Output the (x, y) coordinate of the center of the cell containing the given text.  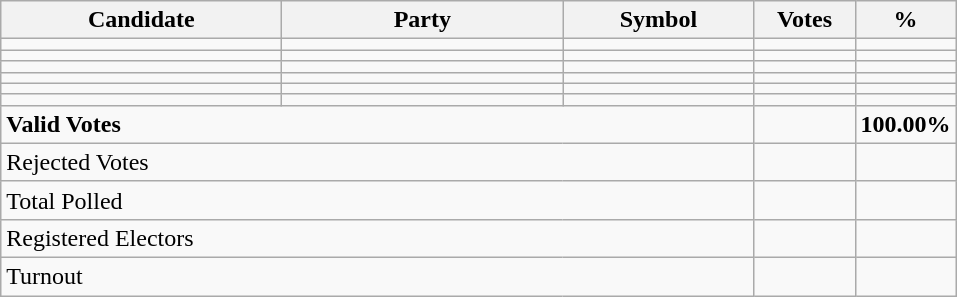
100.00% (906, 124)
Registered Electors (378, 238)
Rejected Votes (378, 162)
Turnout (378, 276)
Candidate (142, 20)
Total Polled (378, 200)
% (906, 20)
Party (422, 20)
Valid Votes (378, 124)
Symbol (658, 20)
Votes (804, 20)
